For the text-containing cell, return its midpoint in (x, y) coordinate format. 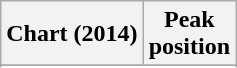
Chart (2014) (72, 34)
Peak position (189, 34)
